From the cell containing the given text, extract its center point as [x, y] coordinate. 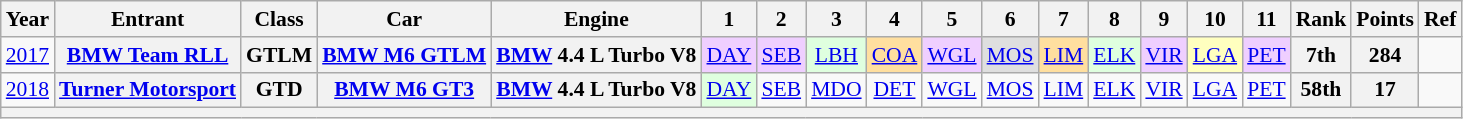
Engine [596, 19]
7th [1322, 55]
Car [404, 19]
BMW M6 GTLM [404, 55]
1 [728, 19]
2 [781, 19]
6 [1010, 19]
Year [28, 19]
BMW Team RLL [148, 55]
Rank [1322, 19]
3 [836, 19]
DET [895, 90]
4 [895, 19]
9 [1164, 19]
GTLM [279, 55]
COA [895, 55]
BMW M6 GT3 [404, 90]
17 [1385, 90]
MDO [836, 90]
Entrant [148, 19]
10 [1215, 19]
5 [952, 19]
LBH [836, 55]
2017 [28, 55]
11 [1266, 19]
7 [1064, 19]
Class [279, 19]
Turner Motorsport [148, 90]
58th [1322, 90]
Points [1385, 19]
284 [1385, 55]
8 [1114, 19]
GTD [279, 90]
Ref [1440, 19]
2018 [28, 90]
